For the text-containing cell, return its midpoint in [X, Y] coordinate format. 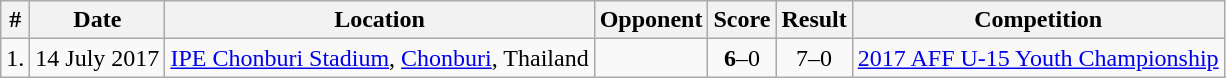
Location [380, 20]
Result [814, 20]
# [16, 20]
Opponent [651, 20]
7–0 [814, 58]
14 July 2017 [98, 58]
Date [98, 20]
1. [16, 58]
Competition [1038, 20]
6–0 [742, 58]
Score [742, 20]
2017 AFF U-15 Youth Championship [1038, 58]
IPE Chonburi Stadium, Chonburi, Thailand [380, 58]
